Determine the [x, y] coordinate at the center of the cell enclosing the given text.  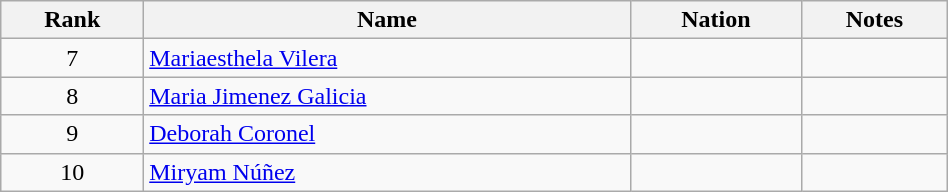
Maria Jimenez Galicia [387, 96]
7 [72, 58]
Rank [72, 20]
Deborah Coronel [387, 134]
10 [72, 172]
Miryam Núñez [387, 172]
9 [72, 134]
Notes [874, 20]
Mariaesthela Vilera [387, 58]
Nation [716, 20]
8 [72, 96]
Name [387, 20]
